Capture the cell that displays the provided text and extract its [X, Y] central coordinate. 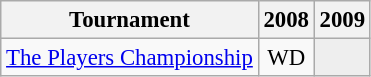
Tournament [130, 20]
WD [286, 58]
The Players Championship [130, 58]
2009 [342, 20]
2008 [286, 20]
